Return the (x, y) coordinate for the center point of the cell that contains the specified text.  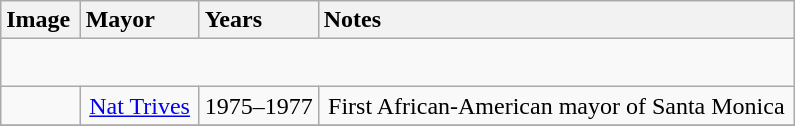
Years (258, 20)
Nat Trives (140, 106)
1975–1977 (258, 106)
Notes (556, 20)
Mayor (140, 20)
First African-American mayor of Santa Monica (556, 106)
Image (40, 20)
